Identify which cell holds the provided text, then report its [X, Y] central coordinate. 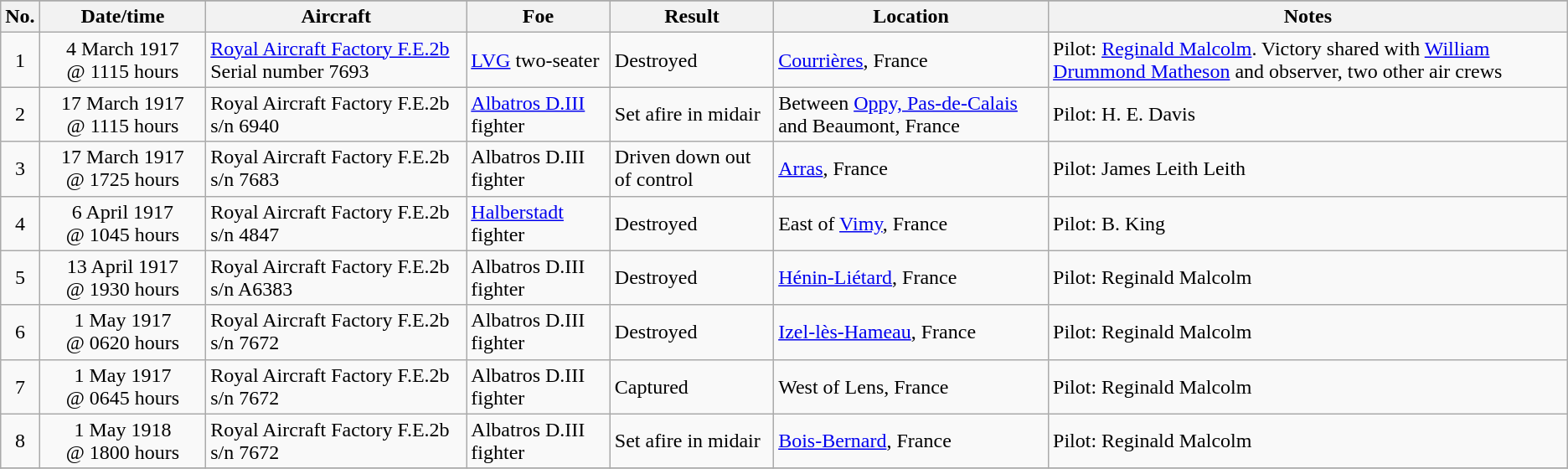
Foe [538, 17]
Notes [1308, 17]
Arras, France [911, 169]
Bois-Bernard, France [911, 441]
Royal Aircraft Factory F.E.2bs/n A6383 [337, 278]
17 March 1917@ 1115 hours [122, 114]
Royal Aircraft Factory F.E.2bs/n 4847 [337, 223]
1 May 1917@ 0645 hours [122, 387]
Royal Aircraft Factory F.E.2bs/n 7683 [337, 169]
Royal Aircraft Factory F.E.2bs/n 6940 [337, 114]
5 [20, 278]
Royal Aircraft Factory F.E.2bSerial number 7693 [337, 60]
1 May 1918@ 1800 hours [122, 441]
Izel-lès-Hameau, France [911, 332]
LVG two-seater [538, 60]
Aircraft [337, 17]
Date/time [122, 17]
4 [20, 223]
Pilot: James Leith Leith [1308, 169]
West of Lens, France [911, 387]
Between Oppy, Pas-de-Calais and Beaumont, France [911, 114]
Courrières, France [911, 60]
8 [20, 441]
No. [20, 17]
Halberstadt fighter [538, 223]
Captured [692, 387]
6 [20, 332]
2 [20, 114]
6 April 1917@ 1045 hours [122, 223]
4 March 1917@ 1115 hours [122, 60]
Result [692, 17]
Driven down out of control [692, 169]
Location [911, 17]
17 March 1917@ 1725 hours [122, 169]
1 [20, 60]
3 [20, 169]
Pilot: H. E. Davis [1308, 114]
Pilot: B. King [1308, 223]
7 [20, 387]
East of Vimy, France [911, 223]
13 April 1917@ 1930 hours [122, 278]
Pilot: Reginald Malcolm. Victory shared with William Drummond Matheson and observer, two other air crews [1308, 60]
1 May 1917@ 0620 hours [122, 332]
Hénin-Liétard, France [911, 278]
